Identify which cell holds the provided text, then report its (x, y) central coordinate. 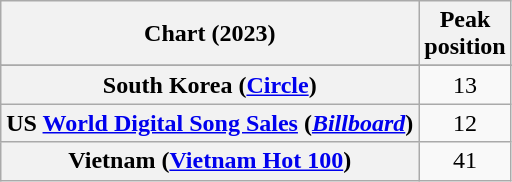
13 (465, 85)
Vietnam (Vietnam Hot 100) (210, 161)
12 (465, 123)
41 (465, 161)
US World Digital Song Sales (Billboard) (210, 123)
Peakposition (465, 34)
Chart (2023) (210, 34)
South Korea (Circle) (210, 85)
